Determine the [x, y] coordinate at the center of the cell enclosing the given text.  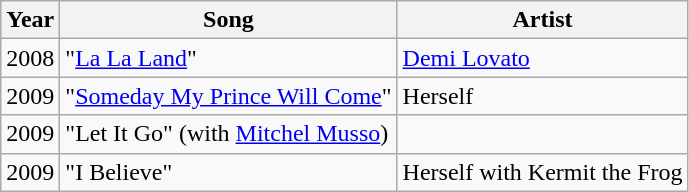
"Someday My Prince Will Come" [228, 96]
Artist [542, 20]
"I Believe" [228, 172]
Song [228, 20]
Year [30, 20]
"La La Land" [228, 58]
Herself with Kermit the Frog [542, 172]
Herself [542, 96]
2008 [30, 58]
"Let It Go" (with Mitchel Musso) [228, 134]
Demi Lovato [542, 58]
